Scan for the cell matching the given text and deliver its [X, Y] coordinate at center. 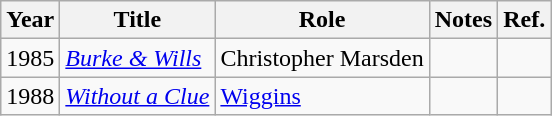
Title [138, 20]
Burke & Wills [138, 58]
Year [30, 20]
Wiggins [322, 96]
Without a Clue [138, 96]
Notes [463, 20]
Ref. [524, 20]
1985 [30, 58]
Christopher Marsden [322, 58]
1988 [30, 96]
Role [322, 20]
